Output the [X, Y] coordinate of the center of the cell containing the given text.  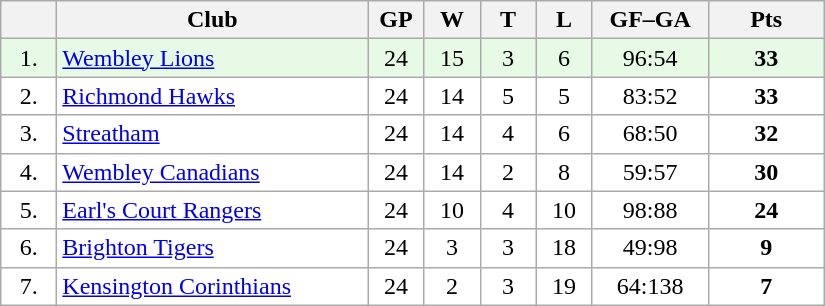
Pts [766, 20]
7 [766, 286]
68:50 [650, 134]
5. [29, 210]
9 [766, 248]
Club [212, 20]
Streatham [212, 134]
98:88 [650, 210]
Kensington Corinthians [212, 286]
6. [29, 248]
96:54 [650, 58]
32 [766, 134]
T [508, 20]
3. [29, 134]
59:57 [650, 172]
Earl's Court Rangers [212, 210]
Richmond Hawks [212, 96]
GF–GA [650, 20]
18 [564, 248]
1. [29, 58]
83:52 [650, 96]
49:98 [650, 248]
64:138 [650, 286]
7. [29, 286]
Wembley Canadians [212, 172]
19 [564, 286]
L [564, 20]
W [452, 20]
Brighton Tigers [212, 248]
Wembley Lions [212, 58]
30 [766, 172]
4. [29, 172]
8 [564, 172]
2. [29, 96]
15 [452, 58]
GP [396, 20]
